Return the [x, y] coordinate for the center point of the cell that contains the specified text.  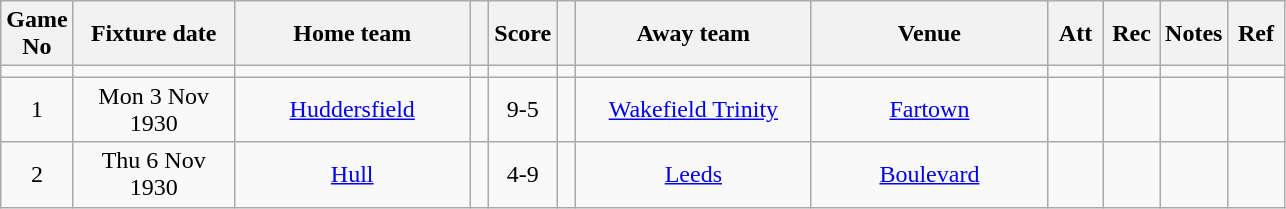
9-5 [523, 110]
Thu 6 Nov 1930 [154, 174]
Home team [352, 34]
Att [1075, 34]
Hull [352, 174]
Fixture date [154, 34]
Venue [929, 34]
Game No [37, 34]
1 [37, 110]
Notes [1194, 34]
Wakefield Trinity [693, 110]
Leeds [693, 174]
Boulevard [929, 174]
2 [37, 174]
Fartown [929, 110]
Ref [1256, 34]
Mon 3 Nov 1930 [154, 110]
Away team [693, 34]
Rec [1132, 34]
Score [523, 34]
4-9 [523, 174]
Huddersfield [352, 110]
